Detect which cell encompasses the target text, then output its [X, Y] center coordinate. 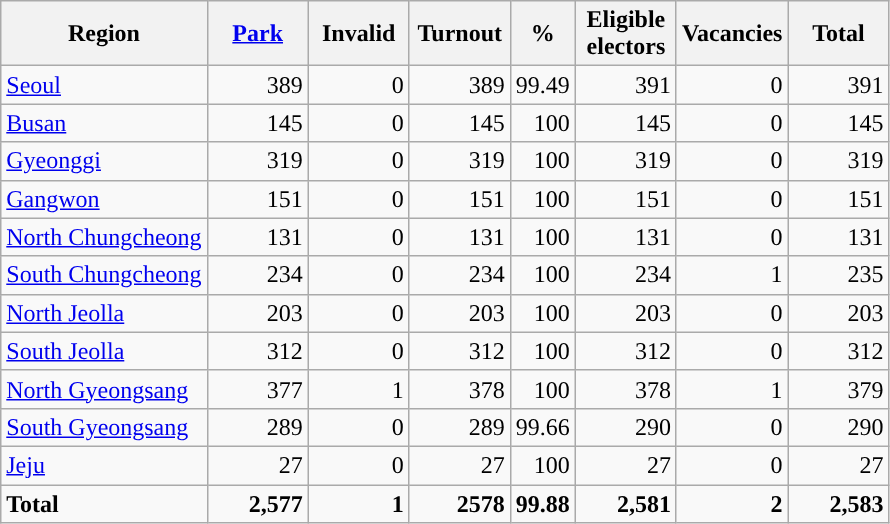
North Chungcheong [104, 237]
2,581 [626, 503]
2578 [460, 503]
Turnout [460, 34]
South Jeolla [104, 351]
235 [838, 275]
South Gyeongsang [104, 427]
2,583 [838, 503]
North Jeolla [104, 313]
2,577 [258, 503]
Vacancies [732, 34]
Jeju [104, 465]
North Gyeongsang [104, 389]
South Chungcheong [104, 275]
99.49 [542, 85]
Eligible electors [626, 34]
Busan [104, 123]
99.88 [542, 503]
99.66 [542, 427]
Gyeonggi [104, 161]
2 [732, 503]
Gangwon [104, 199]
379 [838, 389]
Seoul [104, 85]
Park [258, 34]
377 [258, 389]
Invalid [358, 34]
Region [104, 34]
% [542, 34]
